For the text-containing cell, return its midpoint in (x, y) coordinate format. 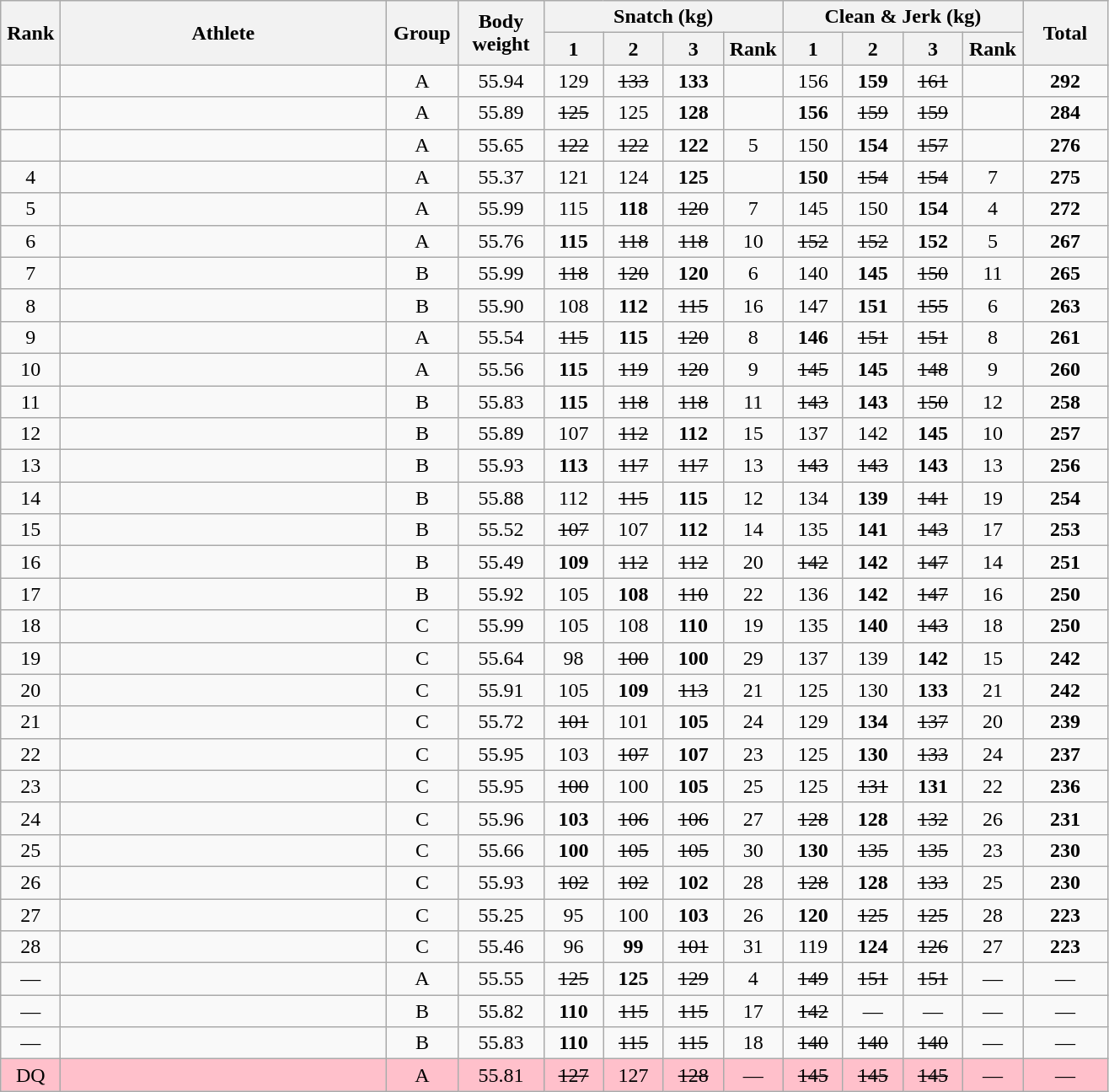
136 (812, 594)
256 (1065, 466)
260 (1065, 369)
149 (812, 979)
261 (1065, 337)
292 (1065, 81)
257 (1065, 434)
126 (932, 947)
55.72 (501, 722)
30 (753, 850)
55.65 (501, 145)
146 (812, 337)
55.96 (501, 818)
55.37 (501, 177)
98 (573, 658)
Total (1065, 33)
55.82 (501, 1011)
Snatch (kg) (663, 17)
284 (1065, 113)
258 (1065, 402)
263 (1065, 305)
237 (1065, 754)
96 (573, 947)
272 (1065, 209)
121 (573, 177)
148 (932, 369)
265 (1065, 273)
55.25 (501, 914)
Clean & Jerk (kg) (903, 17)
99 (634, 947)
55.64 (501, 658)
55.76 (501, 241)
55.92 (501, 594)
254 (1065, 498)
253 (1065, 530)
155 (932, 305)
161 (932, 81)
DQ (30, 1075)
31 (753, 947)
55.66 (501, 850)
132 (932, 818)
55.91 (501, 690)
29 (753, 658)
275 (1065, 177)
55.46 (501, 947)
231 (1065, 818)
55.81 (501, 1075)
55.90 (501, 305)
55.54 (501, 337)
267 (1065, 241)
55.94 (501, 81)
55.88 (501, 498)
55.56 (501, 369)
Group (422, 33)
55.52 (501, 530)
55.49 (501, 562)
239 (1065, 722)
236 (1065, 786)
157 (932, 145)
251 (1065, 562)
95 (573, 914)
276 (1065, 145)
Athlete (223, 33)
Body weight (501, 33)
55.55 (501, 979)
